Provide the (x, y) coordinate of the cell's center where the given text is located.  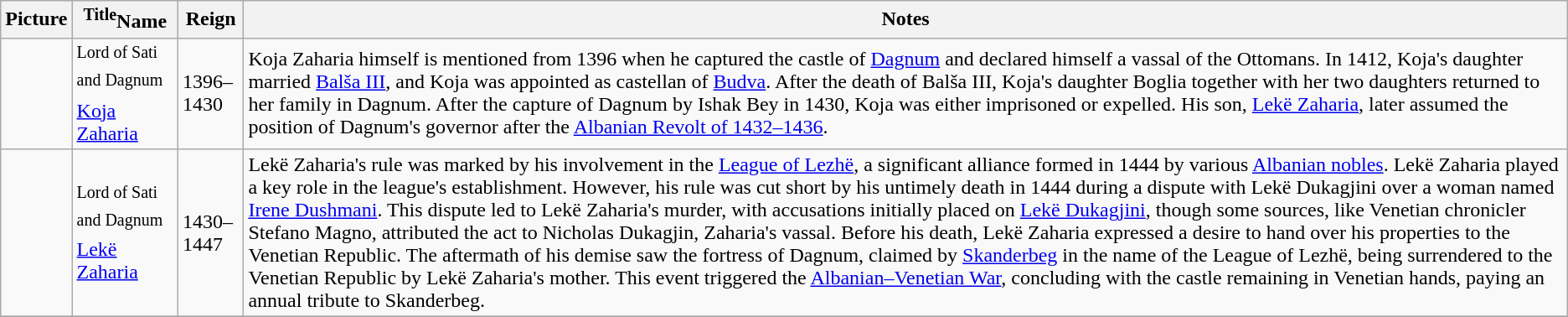
TitleName (126, 20)
Reign (211, 20)
Notes (905, 20)
Picture (37, 20)
Lord of Sati and DagnumKoja Zaharia (126, 93)
1396–1430 (211, 93)
Lord of Sati and DagnumLekë Zaharia (126, 232)
1430–1447 (211, 232)
